Locate the cell with the specified text and output its (X, Y) center coordinate. 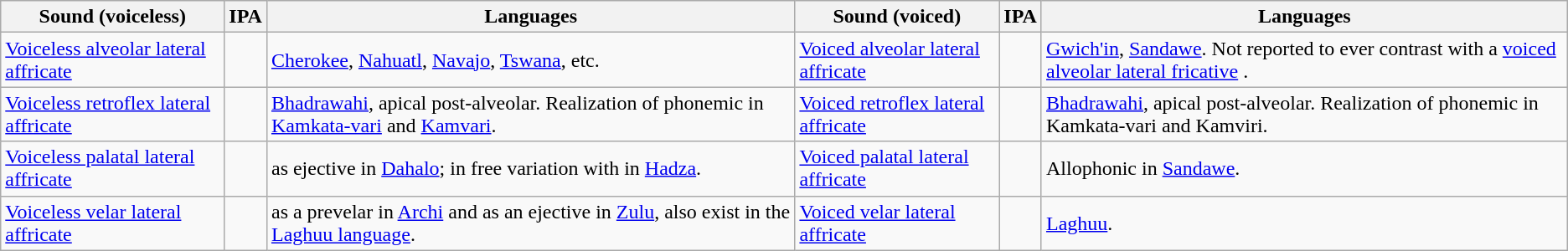
Voiced palatal lateral affricate (897, 169)
Voiced velar lateral affricate (897, 223)
Voiceless palatal lateral affricate (112, 169)
Voiced retroflex lateral affricate (897, 114)
as ejective in Dahalo; in free variation with in Hadza. (530, 169)
Cherokee, Nahuatl, Navajo, Tswana, etc. (530, 60)
Voiced alveolar lateral affricate (897, 60)
Sound (voiced) (897, 17)
Voiceless velar lateral affricate (112, 223)
as a prevelar in Archi and as an ejective in Zulu, also exist in the Laghuu language. (530, 223)
Bhadrawahi, apical post-alveolar. Realization of phonemic in Kamkata-vari and Kamviri. (1304, 114)
Voiceless alveolar lateral affricate (112, 60)
Laghuu. (1304, 223)
Sound (voiceless) (112, 17)
Bhadrawahi, apical post-alveolar. Realization of phonemic in Kamkata-vari and Kamvari. (530, 114)
Gwich'in, Sandawe. Not reported to ever contrast with a voiced alveolar lateral fricative . (1304, 60)
Allophonic in Sandawe. (1304, 169)
Voiceless retroflex lateral affricate (112, 114)
